From the cell containing the given text, extract its center point as [x, y] coordinate. 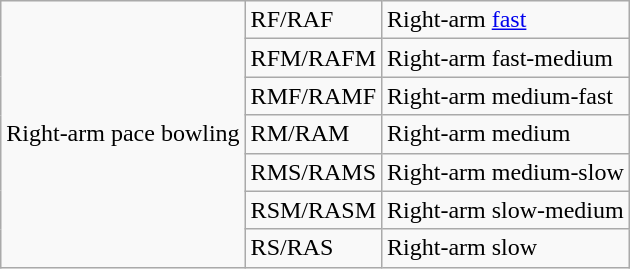
RFM/RAFM [313, 58]
Right-arm fast [506, 20]
Right-arm pace bowling [123, 134]
Right-arm medium-fast [506, 96]
RF/RAF [313, 20]
Right-arm fast-medium [506, 58]
RS/RAS [313, 248]
Right-arm medium [506, 134]
Right-arm slow-medium [506, 210]
Right-arm medium-slow [506, 172]
RMS/RAMS [313, 172]
RMF/RAMF [313, 96]
RM/RAM [313, 134]
RSM/RASM [313, 210]
Right-arm slow [506, 248]
